Return (X, Y) of the center of cell containing provided text 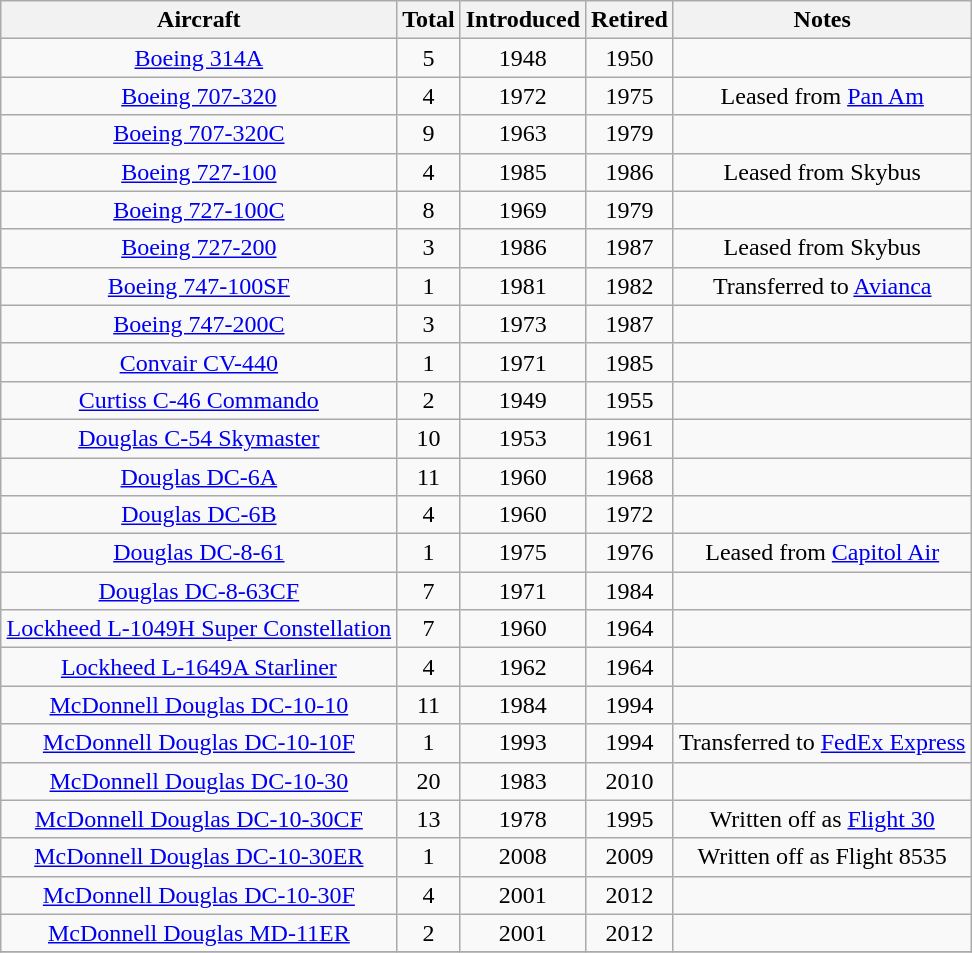
McDonnell Douglas DC-10-10F (199, 743)
Written off as Flight 8535 (822, 857)
Boeing 727-200 (199, 248)
2009 (630, 857)
Douglas DC-8-61 (199, 553)
1995 (630, 819)
Douglas C-54 Skymaster (199, 438)
1981 (522, 286)
Convair CV-440 (199, 362)
1955 (630, 400)
Douglas DC-8-63CF (199, 591)
9 (429, 134)
1962 (522, 667)
Douglas DC-6B (199, 515)
1983 (522, 781)
Boeing 727-100 (199, 172)
1963 (522, 134)
Written off as Flight 30 (822, 819)
McDonnell Douglas MD-11ER (199, 933)
1953 (522, 438)
1948 (522, 58)
Boeing 707-320 (199, 96)
Boeing 747-100SF (199, 286)
Boeing 747-200C (199, 324)
Leased from Pan Am (822, 96)
Douglas DC-6A (199, 477)
Notes (822, 20)
2010 (630, 781)
Boeing 727-100C (199, 210)
Curtiss C-46 Commando (199, 400)
2008 (522, 857)
1968 (630, 477)
1973 (522, 324)
Total (429, 20)
Retired (630, 20)
Transferred to Avianca (822, 286)
1978 (522, 819)
1950 (630, 58)
McDonnell Douglas DC-10-30CF (199, 819)
Aircraft (199, 20)
McDonnell Douglas DC-10-30 (199, 781)
8 (429, 210)
1982 (630, 286)
Boeing 707-320C (199, 134)
20 (429, 781)
McDonnell Douglas DC-10-30F (199, 895)
Boeing 314A (199, 58)
Transferred to FedEx Express (822, 743)
1993 (522, 743)
5 (429, 58)
1949 (522, 400)
1961 (630, 438)
13 (429, 819)
Lockheed L-1649A Starliner (199, 667)
10 (429, 438)
1969 (522, 210)
McDonnell Douglas DC-10-30ER (199, 857)
McDonnell Douglas DC-10-10 (199, 705)
Introduced (522, 20)
Leased from Capitol Air (822, 553)
1976 (630, 553)
Lockheed L-1049H Super Constellation (199, 629)
